Find where the given text appears and provide that cell's center as (x, y) coordinate. 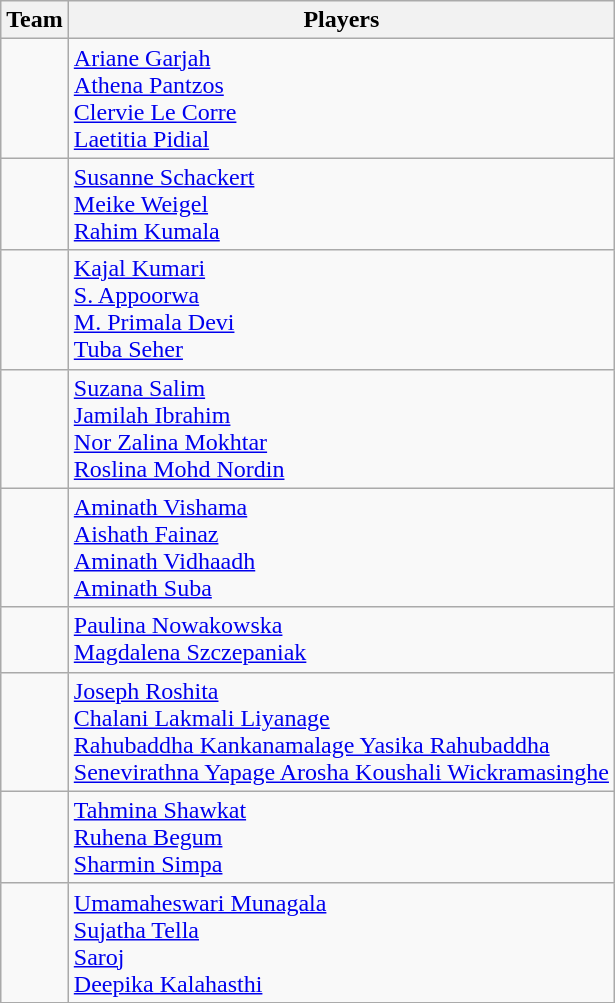
Susanne SchackertMeike WeigelRahim Kumala (341, 204)
Umamaheswari MunagalaSujatha TellaSarojDeepika Kalahasthi (341, 942)
Players (341, 20)
Suzana SalimJamilah IbrahimNor Zalina MokhtarRoslina Mohd Nordin (341, 428)
Aminath VishamaAishath FainazAminath VidhaadhAminath Suba (341, 548)
Joseph RoshitaChalani Lakmali LiyanageRahubaddha Kankanamalage Yasika RahubaddhaSenevirathna Yapage Arosha Koushali Wickramasinghe (341, 732)
Team (35, 20)
Tahmina ShawkatRuhena BegumSharmin Simpa (341, 837)
Paulina NowakowskaMagdalena Szczepaniak (341, 640)
Kajal KumariS. AppoorwaM. Primala DeviTuba Seher (341, 310)
Ariane GarjahAthena PantzosClervie Le CorreLaetitia Pidial (341, 98)
